Detect which cell encompasses the target text, then output its [x, y] center coordinate. 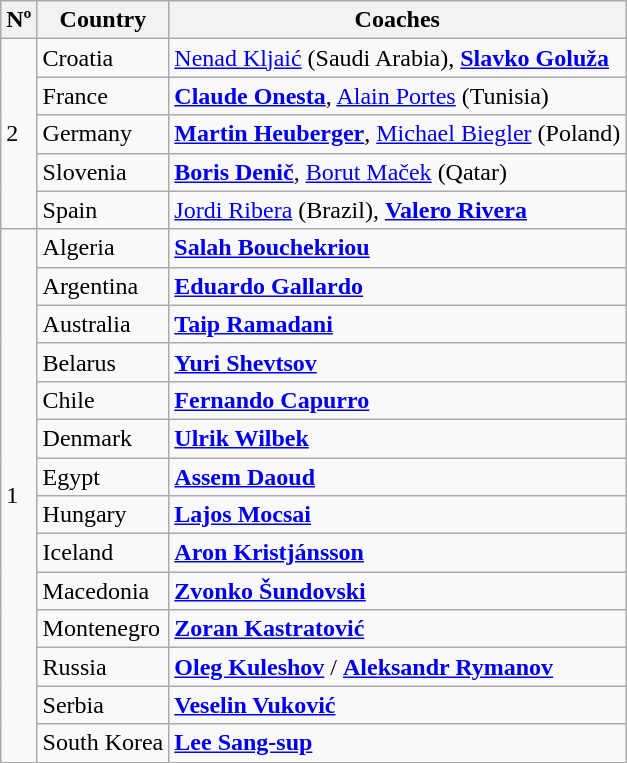
Claude Onesta, Alain Portes (Tunisia) [398, 96]
Ulrik Wilbek [398, 438]
Argentina [103, 286]
Nenad Kljaić (Saudi Arabia), Slavko Goluža [398, 58]
Martin Heuberger, Michael Biegler (Poland) [398, 134]
2 [19, 134]
Oleg Kuleshov / Aleksandr Rymanov [398, 667]
Serbia [103, 705]
France [103, 96]
Russia [103, 667]
South Korea [103, 743]
Croatia [103, 58]
Chile [103, 400]
Spain [103, 210]
Lee Sang-sup [398, 743]
Salah Bouchekriou [398, 248]
1 [19, 496]
Nº [19, 20]
Country [103, 20]
Belarus [103, 362]
Veselin Vuković [398, 705]
Australia [103, 324]
Germany [103, 134]
Lajos Mocsai [398, 515]
Boris Denič, Borut Maček (Qatar) [398, 172]
Algeria [103, 248]
Macedonia [103, 591]
Yuri Shevtsov [398, 362]
Taip Ramadani [398, 324]
Zvonko Šundovski [398, 591]
Denmark [103, 438]
Coaches [398, 20]
Assem Daoud [398, 477]
Zoran Kastratović [398, 629]
Hungary [103, 515]
Jordi Ribera (Brazil), Valero Rivera [398, 210]
Slovenia [103, 172]
Iceland [103, 553]
Egypt [103, 477]
Eduardo Gallardo [398, 286]
Montenegro [103, 629]
Aron Kristjánsson [398, 553]
Fernando Capurro [398, 400]
